Return (X, Y) of the center of cell containing provided text 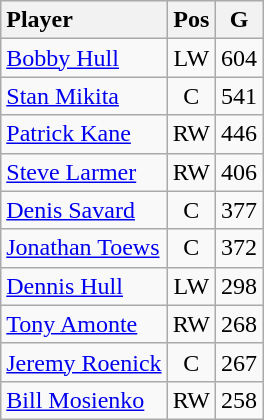
Bobby Hull (84, 58)
Bill Mosienko (84, 400)
Player (84, 20)
Tony Amonte (84, 324)
541 (240, 96)
Pos (191, 20)
372 (240, 248)
604 (240, 58)
Patrick Kane (84, 134)
258 (240, 400)
298 (240, 286)
446 (240, 134)
G (240, 20)
377 (240, 210)
Dennis Hull (84, 286)
Stan Mikita (84, 96)
Jeremy Roenick (84, 362)
Jonathan Toews (84, 248)
267 (240, 362)
Denis Savard (84, 210)
268 (240, 324)
406 (240, 172)
Steve Larmer (84, 172)
